Output the [X, Y] coordinate of the center of the cell containing the given text.  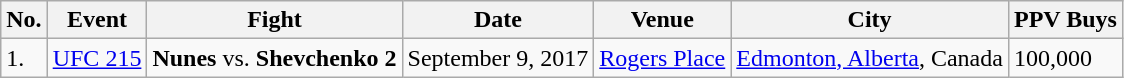
No. [24, 20]
1. [24, 58]
September 9, 2017 [498, 58]
City [870, 20]
Rogers Place [662, 58]
Event [97, 20]
UFC 215 [97, 58]
Edmonton, Alberta, Canada [870, 58]
Fight [274, 20]
Date [498, 20]
Nunes vs. Shevchenko 2 [274, 58]
Venue [662, 20]
100,000 [1065, 58]
PPV Buys [1065, 20]
